From the cell containing the given text, extract its center point as (X, Y) coordinate. 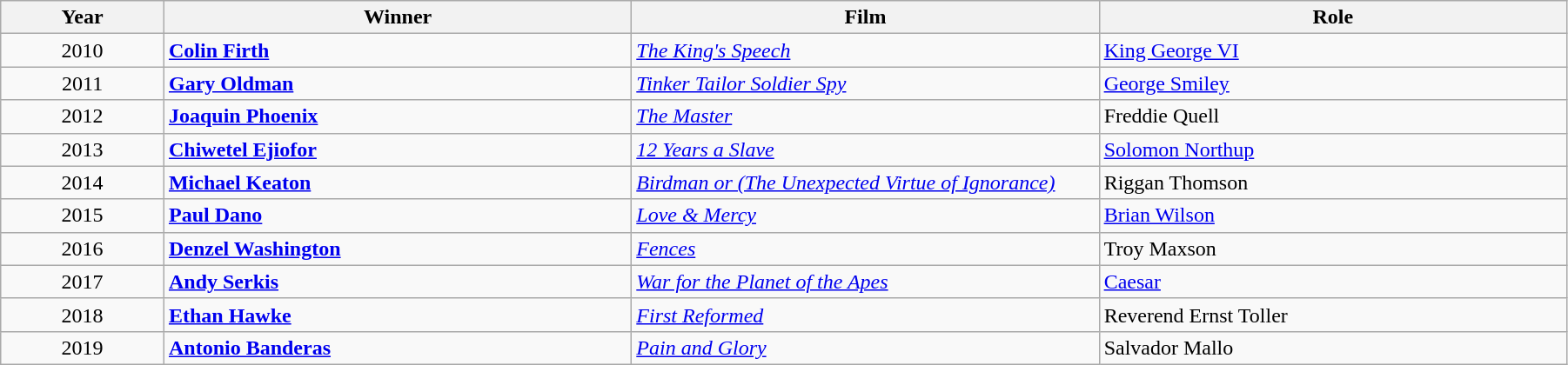
Caesar (1333, 282)
Michael Keaton (397, 182)
2015 (83, 216)
2018 (83, 315)
Role (1333, 17)
Love & Mercy (865, 216)
Ethan Hawke (397, 315)
George Smiley (1333, 83)
2016 (83, 249)
Colin Firth (397, 50)
Paul Dano (397, 216)
War for the Planet of the Apes (865, 282)
Fences (865, 249)
2017 (83, 282)
2012 (83, 116)
Brian Wilson (1333, 216)
The Master (865, 116)
Tinker Tailor Soldier Spy (865, 83)
Salvador Mallo (1333, 348)
Birdman or (The Unexpected Virtue of Ignorance) (865, 182)
Denzel Washington (397, 249)
Reverend Ernst Toller (1333, 315)
Andy Serkis (397, 282)
Gary Oldman (397, 83)
2014 (83, 182)
2010 (83, 50)
Film (865, 17)
First Reformed (865, 315)
Winner (397, 17)
Chiwetel Ejiofor (397, 149)
Riggan Thomson (1333, 182)
2013 (83, 149)
Pain and Glory (865, 348)
Antonio Banderas (397, 348)
12 Years a Slave (865, 149)
Troy Maxson (1333, 249)
2011 (83, 83)
Year (83, 17)
Solomon Northup (1333, 149)
King George VI (1333, 50)
2019 (83, 348)
Joaquin Phoenix (397, 116)
Freddie Quell (1333, 116)
The King's Speech (865, 50)
